Determine the [x, y] coordinate at the center of the cell enclosing the given text.  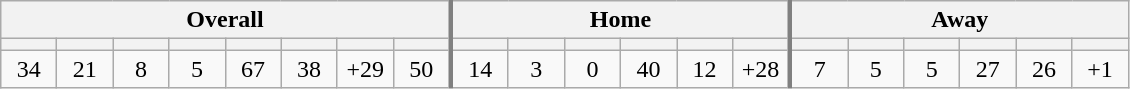
Overall [226, 20]
Home [620, 20]
40 [648, 69]
0 [592, 69]
+29 [365, 69]
+1 [1100, 69]
67 [253, 69]
Away [959, 20]
12 [704, 69]
3 [536, 69]
34 [29, 69]
27 [988, 69]
7 [819, 69]
38 [309, 69]
14 [480, 69]
+28 [762, 69]
50 [422, 69]
8 [141, 69]
21 [85, 69]
26 [1044, 69]
